Locate the cell with the specified text and output its (X, Y) center coordinate. 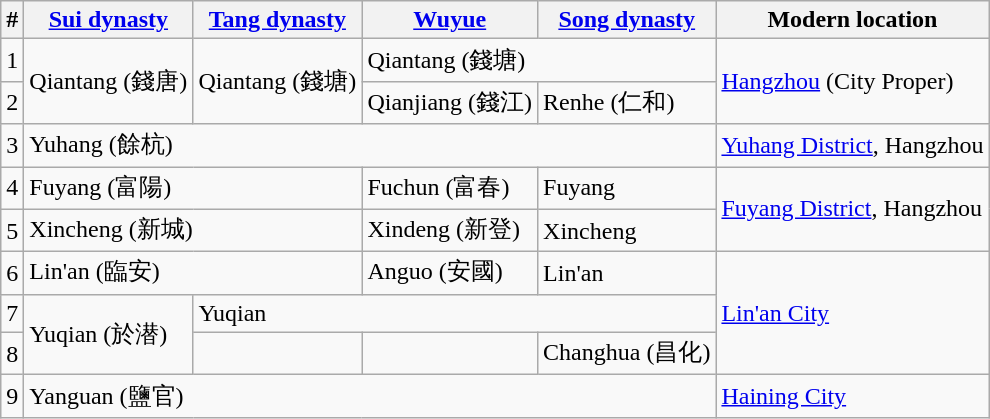
Fuyang (627, 188)
Xincheng (新城) (193, 230)
Fuyang (富陽) (193, 188)
Changhua (昌化) (627, 354)
Hangzhou (City Proper) (852, 82)
4 (12, 188)
2 (12, 102)
Modern location (852, 20)
Lin'an City (852, 314)
Sui dynasty (108, 20)
Wuyue (450, 20)
Yuqian (454, 313)
Xindeng (新登) (450, 230)
6 (12, 274)
Yuhang District, Hangzhou (852, 146)
8 (12, 354)
Yuqian (於潜) (108, 334)
Fuyang District, Hangzhou (852, 208)
Lin'an (627, 274)
Song dynasty (627, 20)
Lin'an (臨安) (193, 274)
Yanguan (鹽官) (370, 396)
Xincheng (627, 230)
Qianjiang (錢江) (450, 102)
Renhe (仁和) (627, 102)
9 (12, 396)
Yuhang (餘杭) (370, 146)
Anguo (安國) (450, 274)
Tang dynasty (278, 20)
Haining City (852, 396)
3 (12, 146)
5 (12, 230)
7 (12, 313)
Fuchun (富春) (450, 188)
Qiantang (錢唐) (108, 82)
# (12, 20)
1 (12, 60)
